Search for the cell housing the specified text and yield its [X, Y] center coordinate. 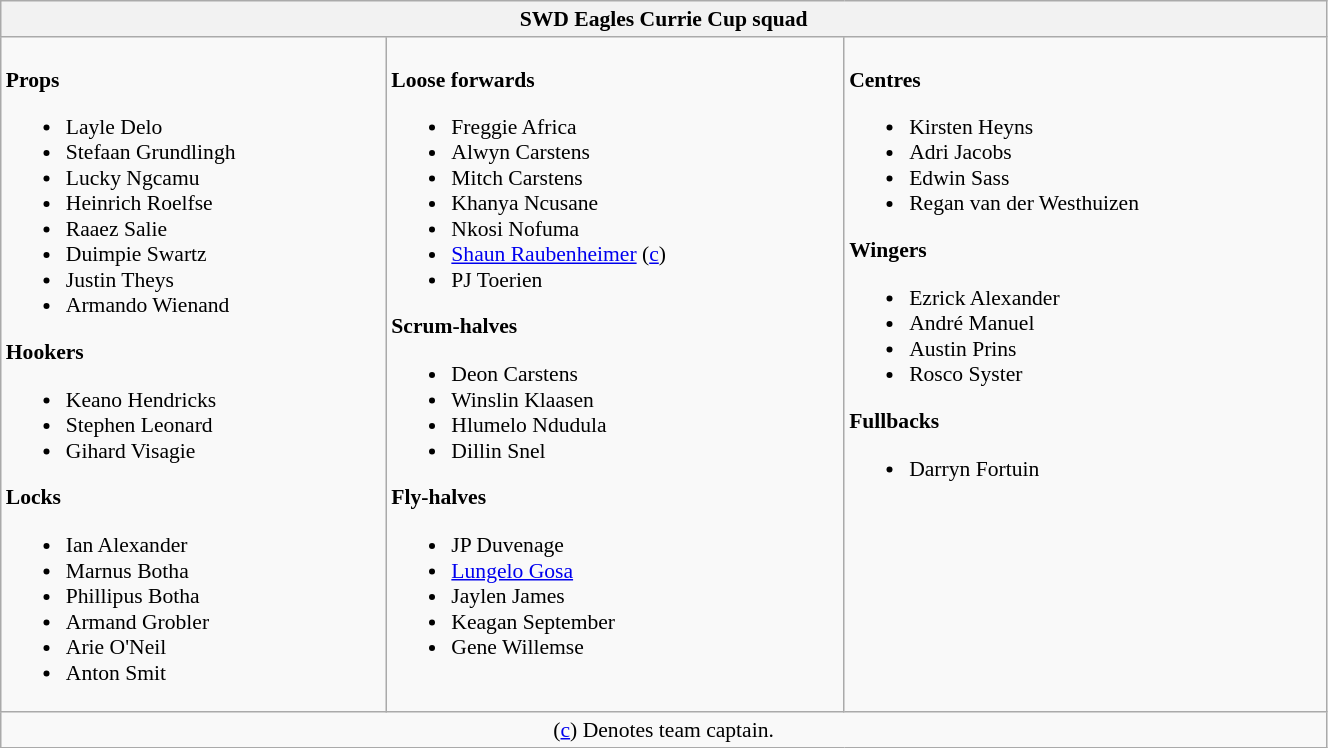
SWD Eagles Currie Cup squad [664, 19]
(c) Denotes team captain. [664, 730]
